Output the (X, Y) coordinate of the center of the cell containing the given text.  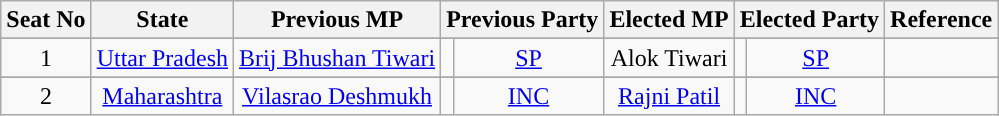
1 (46, 58)
2 (46, 96)
Reference (942, 20)
Seat No (46, 20)
State (162, 20)
Elected Party (809, 20)
Rajni Patil (669, 96)
Previous MP (338, 20)
Brij Bhushan Tiwari (338, 58)
Vilasrao Deshmukh (338, 96)
Elected MP (669, 20)
Previous Party (522, 20)
Alok Tiwari (669, 58)
Uttar Pradesh (162, 58)
Maharashtra (162, 96)
